Detect which cell encompasses the target text, then output its [x, y] center coordinate. 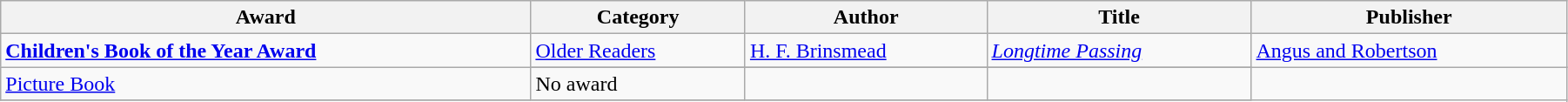
No award [639, 84]
Category [639, 17]
Publisher [1409, 17]
Picture Book [266, 84]
Angus and Robertson [1409, 51]
Title [1119, 17]
Older Readers [639, 51]
H. F. Brinsmead [866, 51]
Award [266, 17]
Author [866, 17]
Longtime Passing [1119, 51]
Children's Book of the Year Award [266, 51]
